Find where the given text appears and provide that cell's center as (X, Y) coordinate. 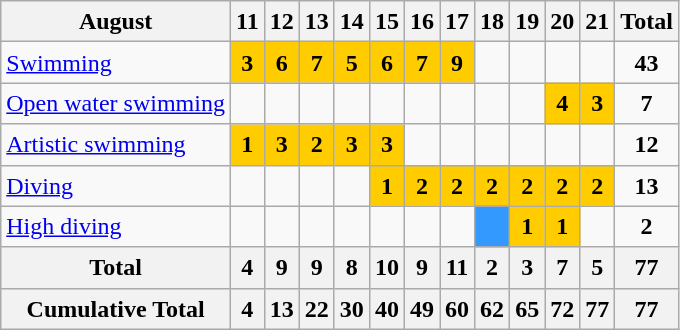
High diving (116, 226)
15 (386, 22)
60 (458, 308)
43 (647, 62)
72 (562, 308)
14 (352, 22)
8 (352, 268)
Open water swimming (116, 104)
August (116, 22)
16 (422, 22)
49 (422, 308)
Diving (116, 186)
Swimming (116, 62)
19 (528, 22)
22 (316, 308)
20 (562, 22)
Artistic swimming (116, 144)
40 (386, 308)
30 (352, 308)
65 (528, 308)
21 (598, 22)
10 (386, 268)
17 (458, 22)
18 (492, 22)
Cumulative Total (116, 308)
62 (492, 308)
